Locate the cell with the specified text and output its [X, Y] center coordinate. 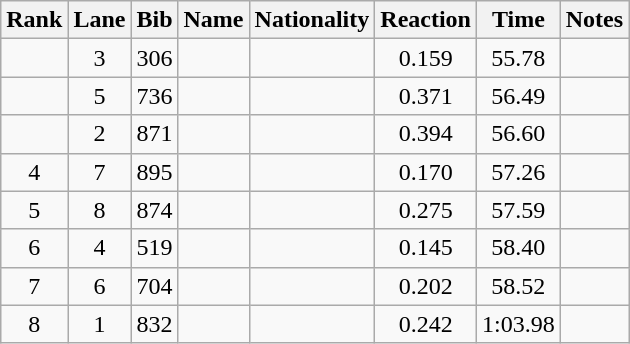
0.159 [426, 58]
Lane [100, 20]
0.394 [426, 134]
0.242 [426, 324]
Rank [34, 20]
306 [154, 58]
736 [154, 96]
871 [154, 134]
58.52 [519, 286]
0.371 [426, 96]
Time [519, 20]
1 [100, 324]
55.78 [519, 58]
0.202 [426, 286]
58.40 [519, 248]
Notes [594, 20]
2 [100, 134]
704 [154, 286]
895 [154, 172]
56.60 [519, 134]
874 [154, 210]
Name [214, 20]
57.26 [519, 172]
56.49 [519, 96]
57.59 [519, 210]
Reaction [426, 20]
0.170 [426, 172]
3 [100, 58]
832 [154, 324]
Bib [154, 20]
0.275 [426, 210]
Nationality [312, 20]
0.145 [426, 248]
519 [154, 248]
1:03.98 [519, 324]
